Identify which cell holds the provided text, then report its [x, y] central coordinate. 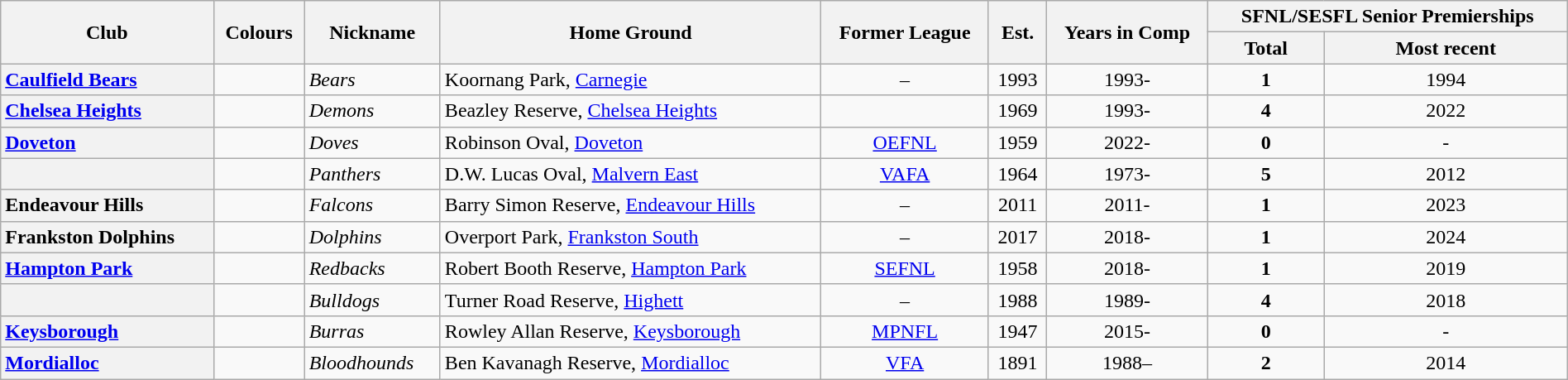
1958 [1017, 268]
Chelsea Heights [108, 111]
Club [108, 32]
1891 [1017, 363]
Falcons [372, 205]
Doves [372, 142]
OEFNL [905, 142]
Koornang Park, Carnegie [630, 79]
Hampton Park [108, 268]
Mordialloc [108, 363]
VAFA [905, 174]
Doveton [108, 142]
2023 [1446, 205]
2011- [1127, 205]
Keysborough [108, 331]
2022 [1446, 111]
1964 [1017, 174]
Nickname [372, 32]
Frankston Dolphins [108, 237]
SFNL/SESFL Senior Premierships [1388, 17]
Bloodhounds [372, 363]
Total [1265, 48]
Overport Park, Frankston South [630, 237]
Years in Comp [1127, 32]
Former League [905, 32]
Home Ground [630, 32]
Demons [372, 111]
Beazley Reserve, Chelsea Heights [630, 111]
1988– [1127, 363]
Panthers [372, 174]
Bulldogs [372, 300]
Most recent [1446, 48]
2018 [1446, 300]
Colours [259, 32]
Rowley Allan Reserve, Keysborough [630, 331]
MPNFL [905, 331]
1989- [1127, 300]
2024 [1446, 237]
2011 [1017, 205]
Robert Booth Reserve, Hampton Park [630, 268]
1959 [1017, 142]
D.W. Lucas Oval, Malvern East [630, 174]
Ben Kavanagh Reserve, Mordialloc [630, 363]
Caulfield Bears [108, 79]
Turner Road Reserve, Highett [630, 300]
1969 [1017, 111]
Endeavour Hills [108, 205]
2015- [1127, 331]
2014 [1446, 363]
1988 [1017, 300]
2012 [1446, 174]
SEFNL [905, 268]
Est. [1017, 32]
Dolphins [372, 237]
2022- [1127, 142]
Burras [372, 331]
1973- [1127, 174]
1947 [1017, 331]
1994 [1446, 79]
2019 [1446, 268]
Robinson Oval, Doveton [630, 142]
Bears [372, 79]
Barry Simon Reserve, Endeavour Hills [630, 205]
1993 [1017, 79]
5 [1265, 174]
2017 [1017, 237]
VFA [905, 363]
Redbacks [372, 268]
2 [1265, 363]
